Return the [X, Y] coordinate for the center point of the cell that contains the specified text.  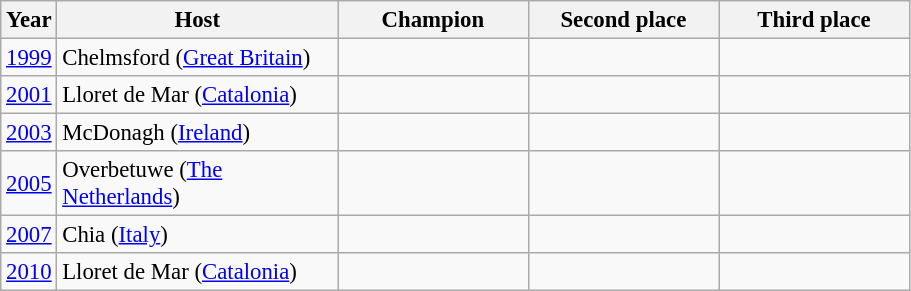
2005 [29, 184]
McDonagh (Ireland) [198, 133]
Overbetuwe (The Netherlands) [198, 184]
Lloret de Mar (Catalonia) [198, 95]
Year [29, 20]
Second place [624, 20]
2003 [29, 133]
Host [198, 20]
Champion [434, 20]
Chia (Italy) [198, 235]
Chelmsford (Great Britain) [198, 58]
1999 [29, 58]
2001 [29, 95]
2007 [29, 235]
Third place [814, 20]
